Extract the [X, Y] coordinate from the center of the cell holding the provided text.  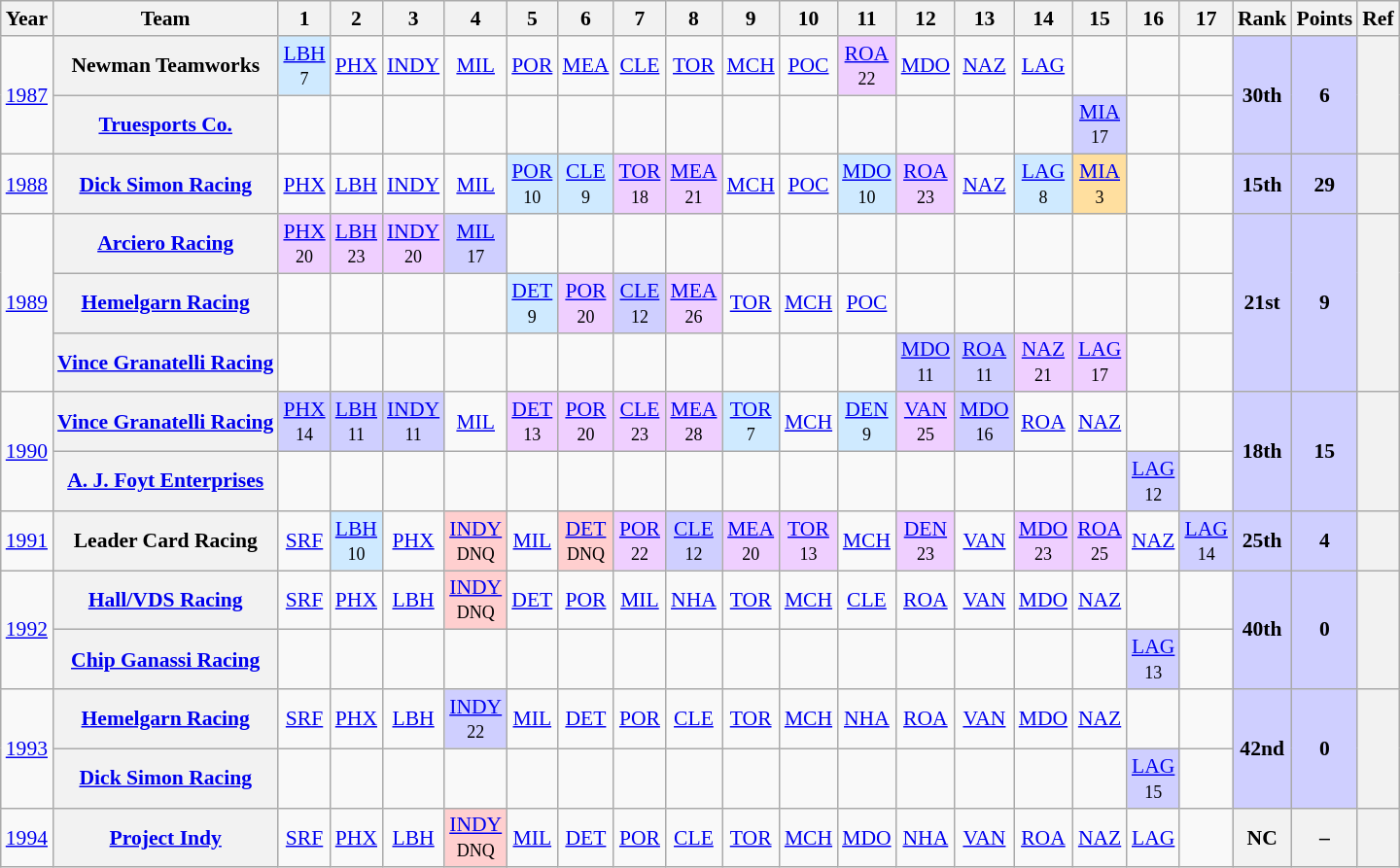
1994 [27, 838]
Points [1324, 18]
8 [693, 18]
MDO23 [1044, 540]
1993 [27, 748]
DET13 [532, 422]
CLE23 [640, 422]
Project Indy [165, 838]
INDY20 [413, 243]
17 [1206, 18]
DETDNQ [585, 540]
11 [867, 18]
29 [1324, 185]
DEN23 [926, 540]
16 [1153, 18]
TOR18 [640, 185]
MDO16 [984, 422]
LAG15 [1153, 778]
12 [926, 18]
10 [809, 18]
14 [1044, 18]
– [1324, 838]
MDO11 [926, 362]
CLE9 [585, 185]
Newman Teamworks [165, 66]
VAN25 [926, 422]
Leader Card Racing [165, 540]
TOR13 [809, 540]
LBH11 [356, 422]
Truesports Co. [165, 124]
MEA26 [693, 303]
PHX14 [303, 422]
PHX20 [303, 243]
MIA17 [1100, 124]
ROA11 [984, 362]
7 [640, 18]
MIA3 [1100, 185]
MDO10 [867, 185]
Ref [1378, 18]
18th [1262, 452]
LBH7 [303, 66]
15th [1262, 185]
Arciero Racing [165, 243]
21st [1262, 303]
25th [1262, 540]
1991 [27, 540]
1990 [27, 452]
ROA22 [867, 66]
LAG14 [1206, 540]
1987 [27, 95]
NAZ21 [1044, 362]
DET9 [532, 303]
NC [1262, 838]
POR10 [532, 185]
Team [165, 18]
LAG13 [1153, 659]
30th [1262, 95]
Chip Ganassi Racing [165, 659]
MEA20 [751, 540]
DEN9 [867, 422]
1988 [27, 185]
MIL17 [475, 243]
13 [984, 18]
TOR7 [751, 422]
A. J. Foyt Enterprises [165, 482]
MEA28 [693, 422]
LAG17 [1100, 362]
LAG8 [1044, 185]
Year [27, 18]
5 [532, 18]
40th [1262, 630]
MEA21 [693, 185]
1 [303, 18]
42nd [1262, 748]
ROA25 [1100, 540]
INDY11 [413, 422]
LBH10 [356, 540]
1992 [27, 630]
LAG12 [1153, 482]
1989 [27, 303]
POR22 [640, 540]
ROA23 [926, 185]
2 [356, 18]
Hall/VDS Racing [165, 601]
INDY22 [475, 719]
LBH23 [356, 243]
MEA [585, 66]
3 [413, 18]
Rank [1262, 18]
